Return the (X, Y) coordinate for the center point of the cell that contains the specified text.  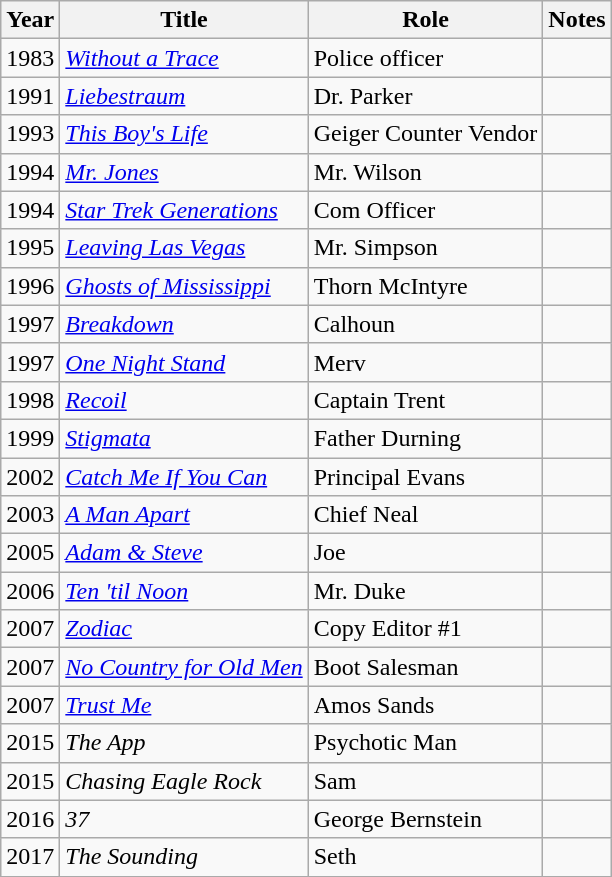
Chief Neal (426, 515)
2016 (30, 819)
Psychotic Man (426, 743)
2003 (30, 515)
37 (184, 819)
Copy Editor #1 (426, 629)
No Country for Old Men (184, 667)
Police officer (426, 58)
Mr. Wilson (426, 172)
Com Officer (426, 210)
Year (30, 20)
Zodiac (184, 629)
Chasing Eagle Rock (184, 781)
Seth (426, 857)
2006 (30, 591)
Adam & Steve (184, 553)
Boot Salesman (426, 667)
1996 (30, 286)
George Bernstein (426, 819)
2005 (30, 553)
Liebestraum (184, 96)
Leaving Las Vegas (184, 248)
Stigmata (184, 438)
Trust Me (184, 705)
Star Trek Generations (184, 210)
Dr. Parker (426, 96)
1999 (30, 438)
1993 (30, 134)
Geiger Counter Vendor (426, 134)
Ghosts of Mississippi (184, 286)
Ten 'til Noon (184, 591)
Catch Me If You Can (184, 477)
Merv (426, 362)
Without a Trace (184, 58)
Breakdown (184, 324)
Mr. Simpson (426, 248)
Notes (577, 20)
Captain Trent (426, 400)
Principal Evans (426, 477)
Thorn McIntyre (426, 286)
Title (184, 20)
Role (426, 20)
This Boy's Life (184, 134)
1995 (30, 248)
Mr. Jones (184, 172)
1991 (30, 96)
Mr. Duke (426, 591)
Amos Sands (426, 705)
1998 (30, 400)
Joe (426, 553)
A Man Apart (184, 515)
Recoil (184, 400)
2002 (30, 477)
Calhoun (426, 324)
The Sounding (184, 857)
Father Durning (426, 438)
Sam (426, 781)
2017 (30, 857)
One Night Stand (184, 362)
1983 (30, 58)
The App (184, 743)
